For the text-containing cell, return its midpoint in [X, Y] coordinate format. 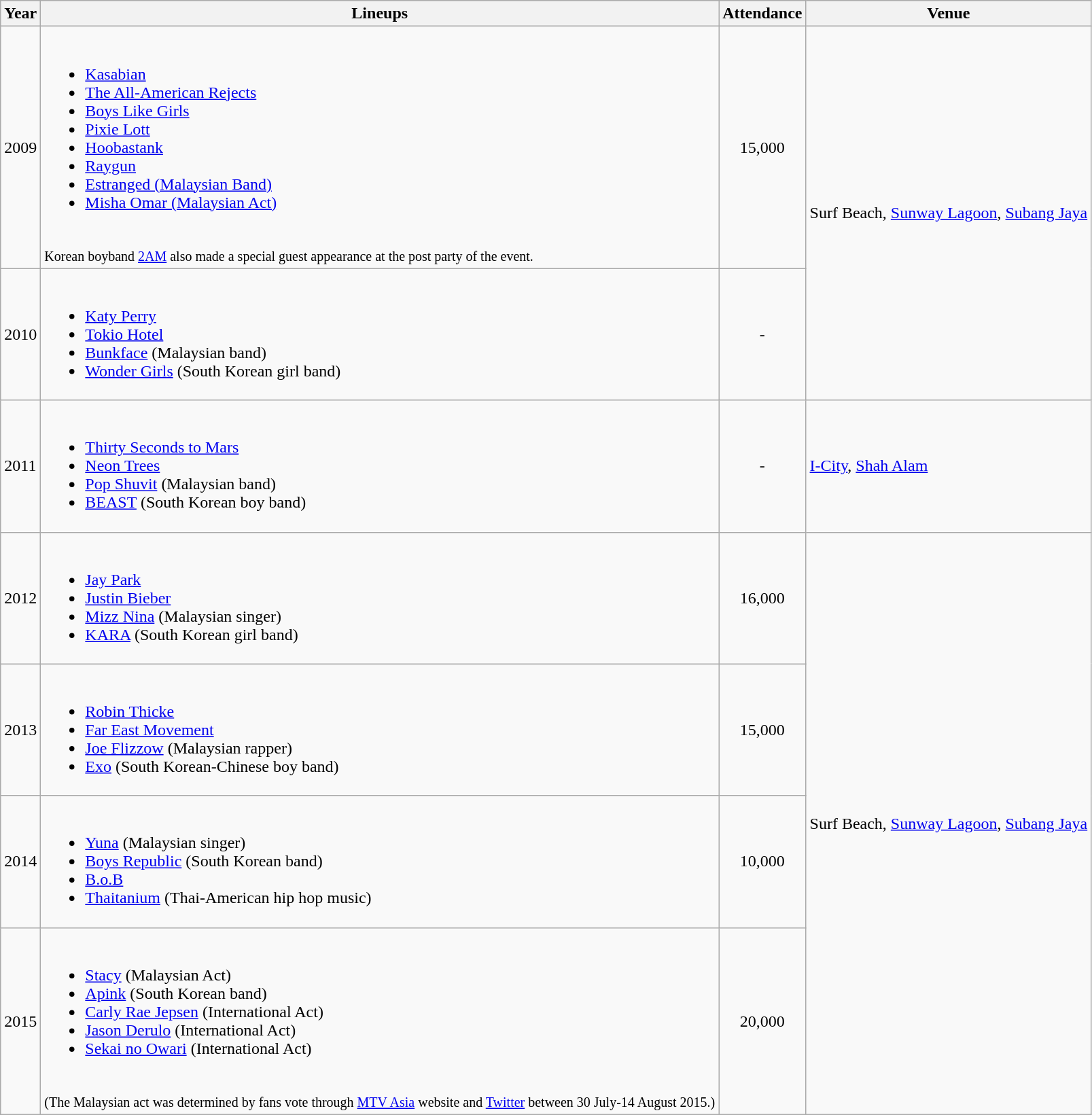
2014 [20, 862]
Katy PerryTokio HotelBunkface (Malaysian band)Wonder Girls (South Korean girl band) [380, 334]
Jay ParkJustin BieberMizz Nina (Malaysian singer)KARA (South Korean girl band) [380, 598]
I-City, Shah Alam [949, 466]
2013 [20, 730]
Venue [949, 14]
2012 [20, 598]
Lineups [380, 14]
Thirty Seconds to MarsNeon TreesPop Shuvit (Malaysian band)BEAST (South Korean boy band) [380, 466]
Year [20, 14]
2009 [20, 147]
2010 [20, 334]
2015 [20, 1021]
Attendance [762, 14]
Robin ThickeFar East MovementJoe Flizzow (Malaysian rapper)Exo (South Korean-Chinese boy band) [380, 730]
2011 [20, 466]
Yuna (Malaysian singer)Boys Republic (South Korean band)B.o.BThaitanium (Thai-American hip hop music) [380, 862]
10,000 [762, 862]
20,000 [762, 1021]
16,000 [762, 598]
